Scan for the cell matching the given text and deliver its (X, Y) coordinate at center. 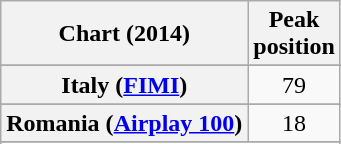
Romania (Airplay 100) (124, 123)
18 (294, 123)
Chart (2014) (124, 34)
Peakposition (294, 34)
Italy (FIMI) (124, 85)
79 (294, 85)
